Find where the given text appears and provide that cell's center as [X, Y] coordinate. 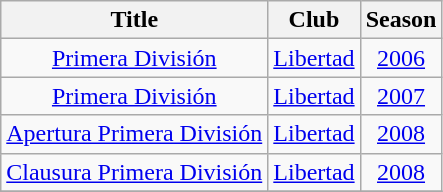
Clausura Primera División [134, 172]
Apertura Primera División [134, 134]
2006 [401, 58]
2007 [401, 96]
Season [401, 20]
Club [314, 20]
Title [134, 20]
